Search for the cell housing the specified text and yield its (X, Y) center coordinate. 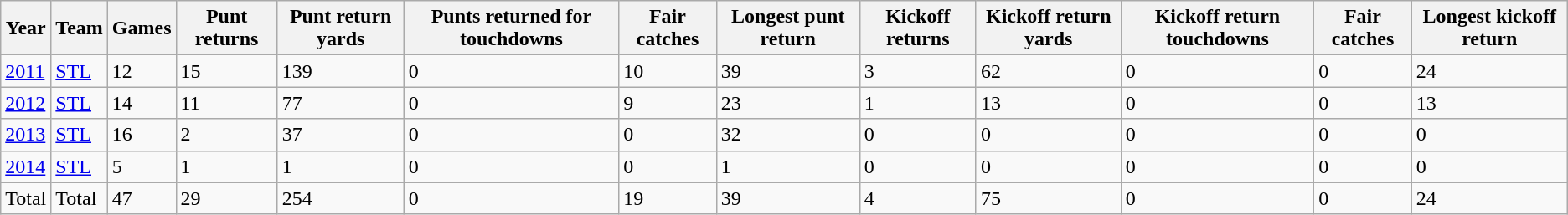
37 (340, 135)
9 (668, 103)
62 (1049, 71)
254 (340, 198)
Year (26, 28)
Games (142, 28)
139 (340, 71)
Longest kickoff return (1489, 28)
47 (142, 198)
Team (80, 28)
2013 (26, 135)
Kickoff return touchdowns (1218, 28)
5 (142, 166)
Punt return yards (340, 28)
Punt returns (226, 28)
12 (142, 71)
75 (1049, 198)
11 (226, 103)
14 (142, 103)
16 (142, 135)
29 (226, 198)
2014 (26, 166)
2012 (26, 103)
Kickoff return yards (1049, 28)
4 (918, 198)
32 (787, 135)
15 (226, 71)
23 (787, 103)
19 (668, 198)
10 (668, 71)
2 (226, 135)
3 (918, 71)
2011 (26, 71)
77 (340, 103)
Longest punt return (787, 28)
Punts returned for touchdowns (511, 28)
Kickoff returns (918, 28)
